Return (X, Y) of the center of cell containing provided text 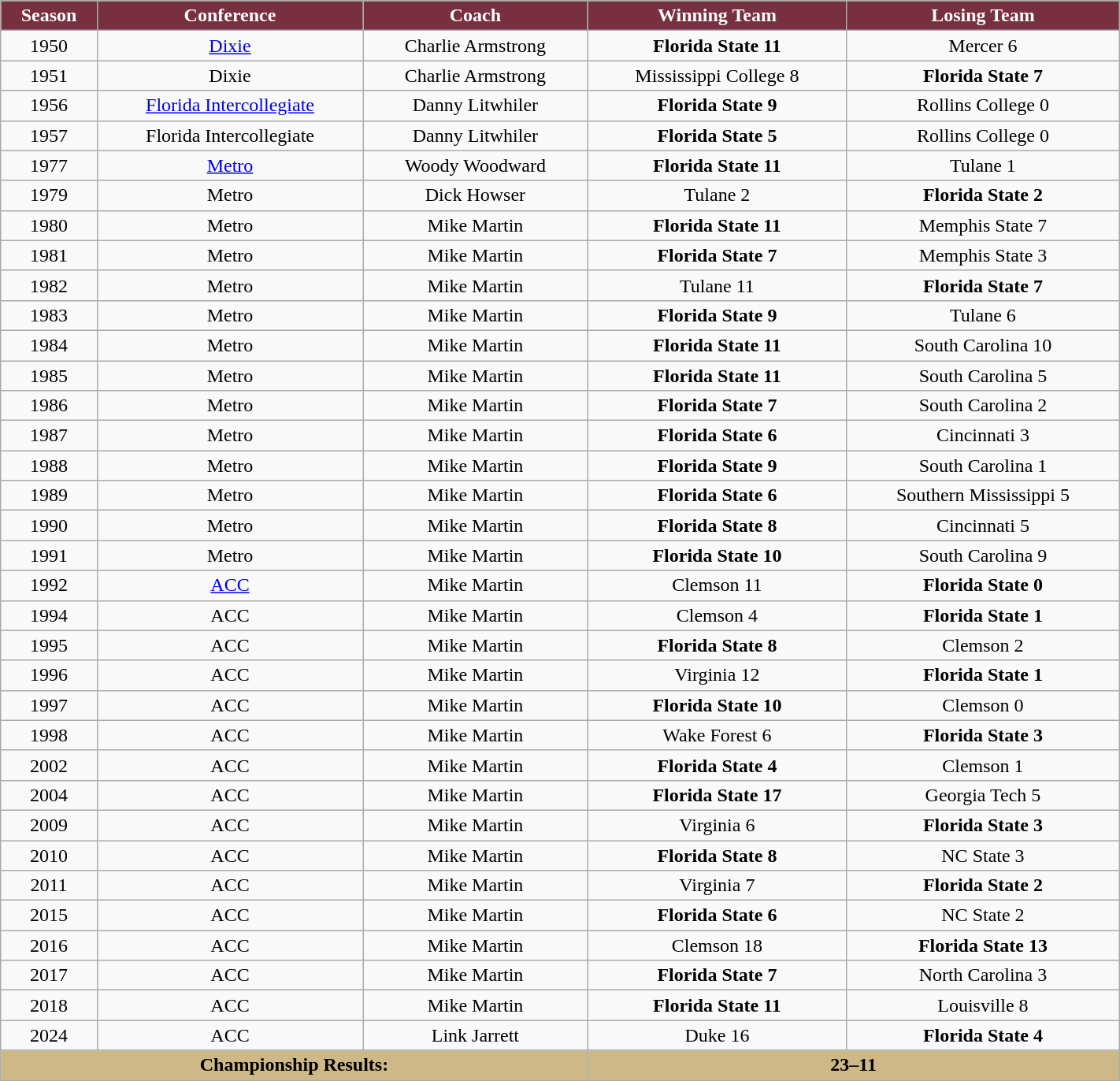
Coach (476, 16)
1989 (49, 496)
2015 (49, 916)
1990 (49, 526)
Winning Team (717, 16)
Woody Woodward (476, 165)
1991 (49, 555)
1996 (49, 675)
1981 (49, 255)
NC State 2 (983, 916)
1987 (49, 436)
1983 (49, 315)
1998 (49, 735)
2009 (49, 825)
1985 (49, 376)
Florida State 17 (717, 795)
1988 (49, 466)
Link Jarrett (476, 1035)
NC State 3 (983, 855)
1951 (49, 76)
Tulane 1 (983, 165)
South Carolina 5 (983, 376)
Cincinnati 5 (983, 526)
Duke 16 (717, 1035)
2018 (49, 1005)
1950 (49, 46)
1992 (49, 585)
Florida State 13 (983, 945)
Tulane 2 (717, 195)
Georgia Tech 5 (983, 795)
Florida State 5 (717, 136)
Clemson 18 (717, 945)
Mississippi College 8 (717, 76)
North Carolina 3 (983, 975)
Wake Forest 6 (717, 735)
Cincinnati 3 (983, 436)
1995 (49, 645)
Season (49, 16)
Clemson 2 (983, 645)
Virginia 7 (717, 886)
Memphis State 7 (983, 225)
South Carolina 9 (983, 555)
South Carolina 2 (983, 406)
1984 (49, 345)
1997 (49, 705)
1982 (49, 285)
South Carolina 1 (983, 466)
Southern Mississippi 5 (983, 496)
Mercer 6 (983, 46)
Dick Howser (476, 195)
Conference (230, 16)
1994 (49, 615)
Louisville 8 (983, 1005)
2011 (49, 886)
Tulane 11 (717, 285)
1980 (49, 225)
Memphis State 3 (983, 255)
2016 (49, 945)
2002 (49, 765)
Florida State 0 (983, 585)
1986 (49, 406)
Clemson 0 (983, 705)
Tulane 6 (983, 315)
2010 (49, 855)
Clemson 4 (717, 615)
1979 (49, 195)
1977 (49, 165)
Clemson 11 (717, 585)
23–11 (854, 1065)
1957 (49, 136)
2004 (49, 795)
South Carolina 10 (983, 345)
Losing Team (983, 16)
Virginia 12 (717, 675)
2024 (49, 1035)
1956 (49, 106)
2017 (49, 975)
Clemson 1 (983, 765)
Virginia 6 (717, 825)
Championship Results: (295, 1065)
